Determine the [X, Y] coordinate at the center of the cell enclosing the given text.  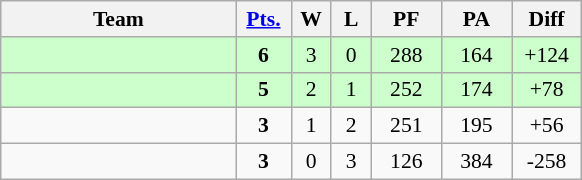
W [311, 19]
174 [476, 90]
5 [264, 90]
6 [264, 55]
251 [406, 126]
252 [406, 90]
Diff [547, 19]
Pts. [264, 19]
195 [476, 126]
PA [476, 19]
288 [406, 55]
164 [476, 55]
-258 [547, 162]
+56 [547, 126]
+124 [547, 55]
Team [118, 19]
384 [476, 162]
PF [406, 19]
126 [406, 162]
+78 [547, 90]
L [351, 19]
